Return the [X, Y] coordinate for the center point of the cell that contains the specified text.  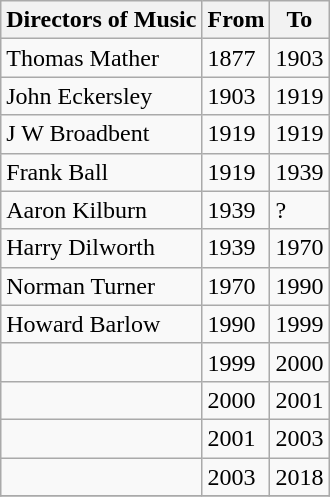
1877 [236, 58]
2018 [300, 477]
? [300, 210]
Howard Barlow [102, 324]
From [236, 20]
Aaron Kilburn [102, 210]
Directors of Music [102, 20]
To [300, 20]
John Eckersley [102, 96]
Frank Ball [102, 172]
Thomas Mather [102, 58]
Harry Dilworth [102, 248]
Norman Turner [102, 286]
J W Broadbent [102, 134]
